From the cell containing the given text, extract its center point as [X, Y] coordinate. 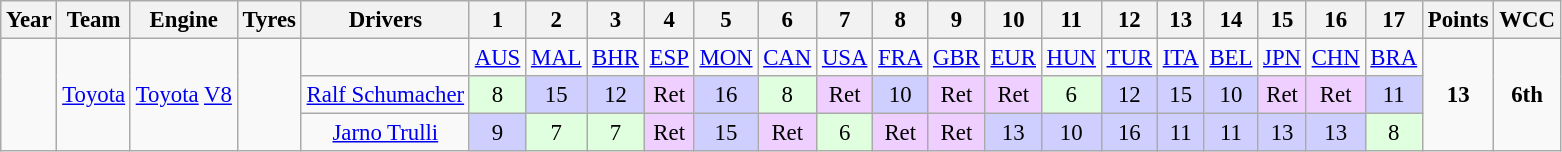
14 [1231, 20]
2 [556, 20]
EUR [1013, 58]
4 [669, 20]
Tyres [269, 20]
Team [94, 20]
ITA [1180, 58]
JPN [1282, 58]
Drivers [385, 20]
CHN [1336, 58]
WCC [1527, 20]
ESP [669, 58]
TUR [1129, 58]
Ralf Schumacher [385, 95]
17 [1394, 20]
MON [726, 58]
HUN [1071, 58]
BRA [1394, 58]
5 [726, 20]
Points [1458, 20]
Toyota [94, 96]
BEL [1231, 58]
BHR [616, 58]
1 [497, 20]
GBR [956, 58]
Toyota V8 [184, 96]
Jarno Trulli [385, 133]
6th [1527, 96]
AUS [497, 58]
MAL [556, 58]
3 [616, 20]
CAN [788, 58]
FRA [900, 58]
Engine [184, 20]
USA [845, 58]
Year [29, 20]
